Identify which cell holds the provided text, then report its [x, y] central coordinate. 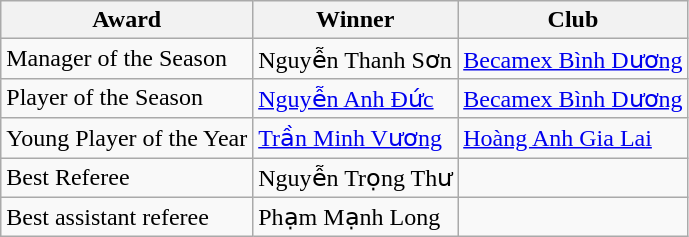
Winner [356, 20]
Club [573, 20]
Award [127, 20]
Manager of the Season [127, 59]
Nguyễn Trọng Thư [356, 178]
Young Player of the Year [127, 138]
Trần Minh Vương [356, 138]
Best Referee [127, 178]
Nguyễn Anh Đức [356, 98]
Phạm Mạnh Long [356, 217]
Hoàng Anh Gia Lai [573, 138]
Best assistant referee [127, 217]
Player of the Season [127, 98]
Nguyễn Thanh Sơn [356, 59]
